Capture the cell that displays the provided text and extract its (x, y) central coordinate. 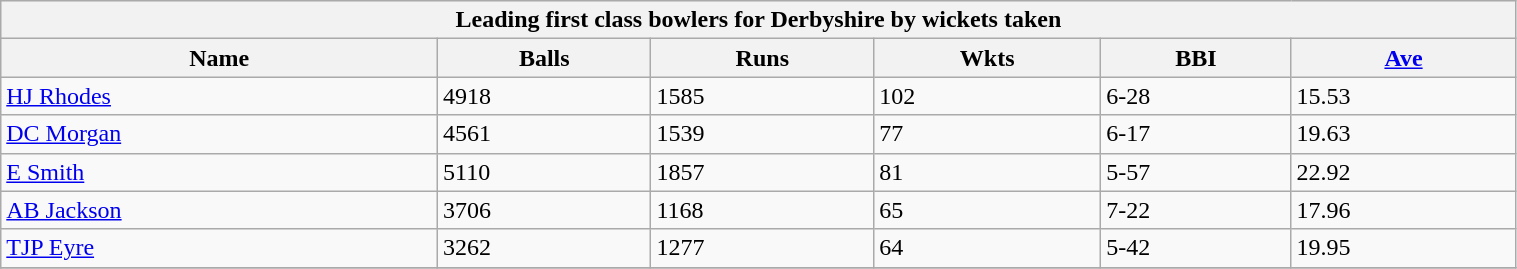
19.95 (1404, 248)
81 (988, 172)
19.63 (1404, 134)
17.96 (1404, 210)
6-17 (1196, 134)
TJP Eyre (220, 248)
102 (988, 96)
AB Jackson (220, 210)
Wkts (988, 58)
3706 (544, 210)
4918 (544, 96)
5-42 (1196, 248)
77 (988, 134)
1168 (762, 210)
64 (988, 248)
6-28 (1196, 96)
Runs (762, 58)
DC Morgan (220, 134)
5110 (544, 172)
1277 (762, 248)
E Smith (220, 172)
Balls (544, 58)
22.92 (1404, 172)
BBI (1196, 58)
65 (988, 210)
Name (220, 58)
1857 (762, 172)
HJ Rhodes (220, 96)
1585 (762, 96)
3262 (544, 248)
7-22 (1196, 210)
Ave (1404, 58)
15.53 (1404, 96)
4561 (544, 134)
Leading first class bowlers for Derbyshire by wickets taken (758, 20)
1539 (762, 134)
5-57 (1196, 172)
